Capture the cell that displays the provided text and extract its [x, y] central coordinate. 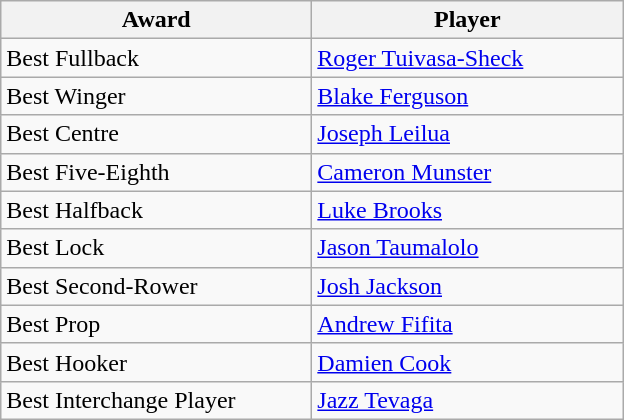
Andrew Fifita [468, 324]
Best Interchange Player [156, 400]
Luke Brooks [468, 210]
Jason Taumalolo [468, 248]
Best Hooker [156, 362]
Best Prop [156, 324]
Award [156, 20]
Best Five-Eighth [156, 172]
Blake Ferguson [468, 96]
Best Fullback [156, 58]
Best Lock [156, 248]
Best Halfback [156, 210]
Damien Cook [468, 362]
Cameron Munster [468, 172]
Jazz Tevaga [468, 400]
Best Centre [156, 134]
Best Second-Rower [156, 286]
Player [468, 20]
Josh Jackson [468, 286]
Roger Tuivasa-Sheck [468, 58]
Joseph Leilua [468, 134]
Best Winger [156, 96]
